Scan for the cell matching the given text and deliver its (X, Y) coordinate at center. 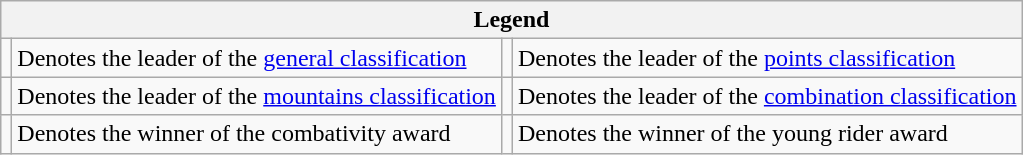
Legend (512, 20)
Denotes the leader of the combination classification (767, 96)
Denotes the leader of the points classification (767, 58)
Denotes the winner of the combativity award (257, 134)
Denotes the leader of the mountains classification (257, 96)
Denotes the leader of the general classification (257, 58)
Denotes the winner of the young rider award (767, 134)
